Return the (x, y) coordinate for the center point of the cell that contains the specified text.  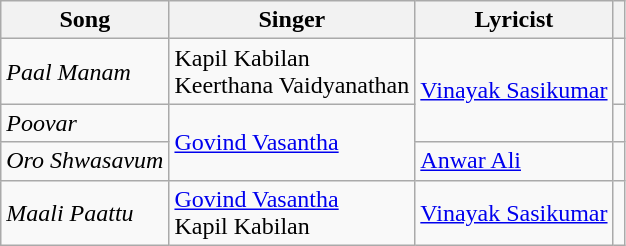
Oro Shwasavum (85, 161)
Paal Manam (85, 72)
Lyricist (514, 20)
Poovar (85, 123)
Govind Vasantha (292, 142)
Kapil KabilanKeerthana Vaidyanathan (292, 72)
Singer (292, 20)
Maali Paattu (85, 212)
Govind VasanthaKapil Kabilan (292, 212)
Song (85, 20)
Anwar Ali (514, 161)
